Scan for the cell matching the given text and deliver its (x, y) coordinate at center. 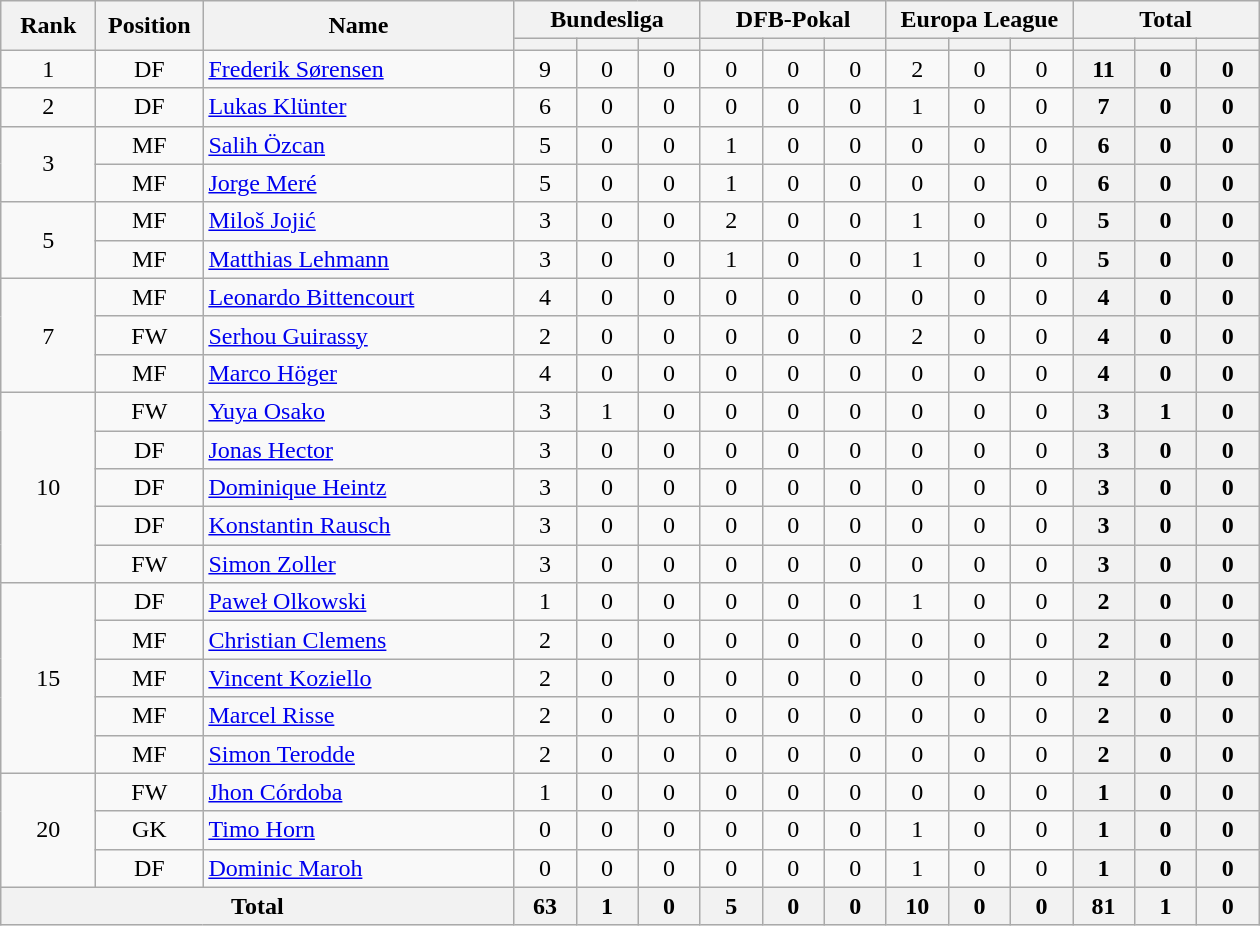
Serhou Guirassy (358, 335)
Jonas Hector (358, 449)
Konstantin Rausch (358, 526)
15 (48, 678)
Dominic Maroh (358, 868)
Europa League (979, 20)
Christian Clemens (358, 640)
Jorge Meré (358, 183)
Paweł Olkowski (358, 602)
Timo Horn (358, 830)
Marcel Risse (358, 716)
Leonardo Bittencourt (358, 297)
20 (48, 830)
Marco Höger (358, 373)
Bundesliga (607, 20)
Name (358, 26)
81 (1103, 906)
Yuya Osako (358, 411)
Salih Özcan (358, 145)
9 (545, 69)
Vincent Koziello (358, 678)
Simon Zoller (358, 564)
11 (1103, 69)
63 (545, 906)
Matthias Lehmann (358, 259)
Position (150, 26)
GK (150, 830)
Dominique Heintz (358, 488)
DFB-Pokal (793, 20)
Lukas Klünter (358, 107)
Frederik Sørensen (358, 69)
Simon Terodde (358, 754)
Rank (48, 26)
Jhon Córdoba (358, 792)
Miloš Jojić (358, 221)
